Determine the (X, Y) coordinate at the center of the cell enclosing the given text.  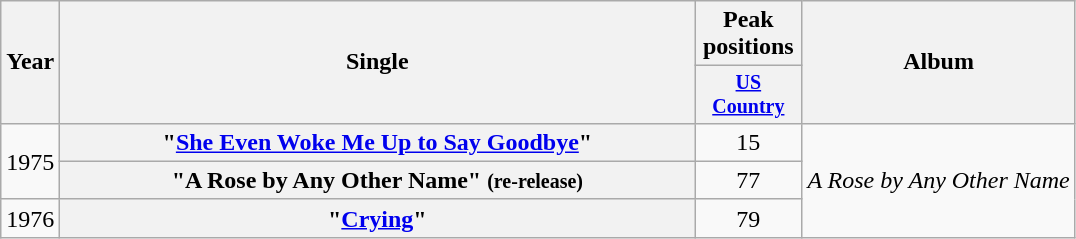
"She Even Woke Me Up to Say Goodbye" (378, 142)
Peak positions (748, 34)
1976 (30, 218)
"A Rose by Any Other Name" (re-release) (378, 180)
77 (748, 180)
US Country (748, 94)
Single (378, 62)
Year (30, 62)
Album (938, 62)
"Crying" (378, 218)
1975 (30, 161)
A Rose by Any Other Name (938, 180)
79 (748, 218)
15 (748, 142)
